Pinpoint the cell where the given text exists, returning its (X, Y) midpoint coordinate. 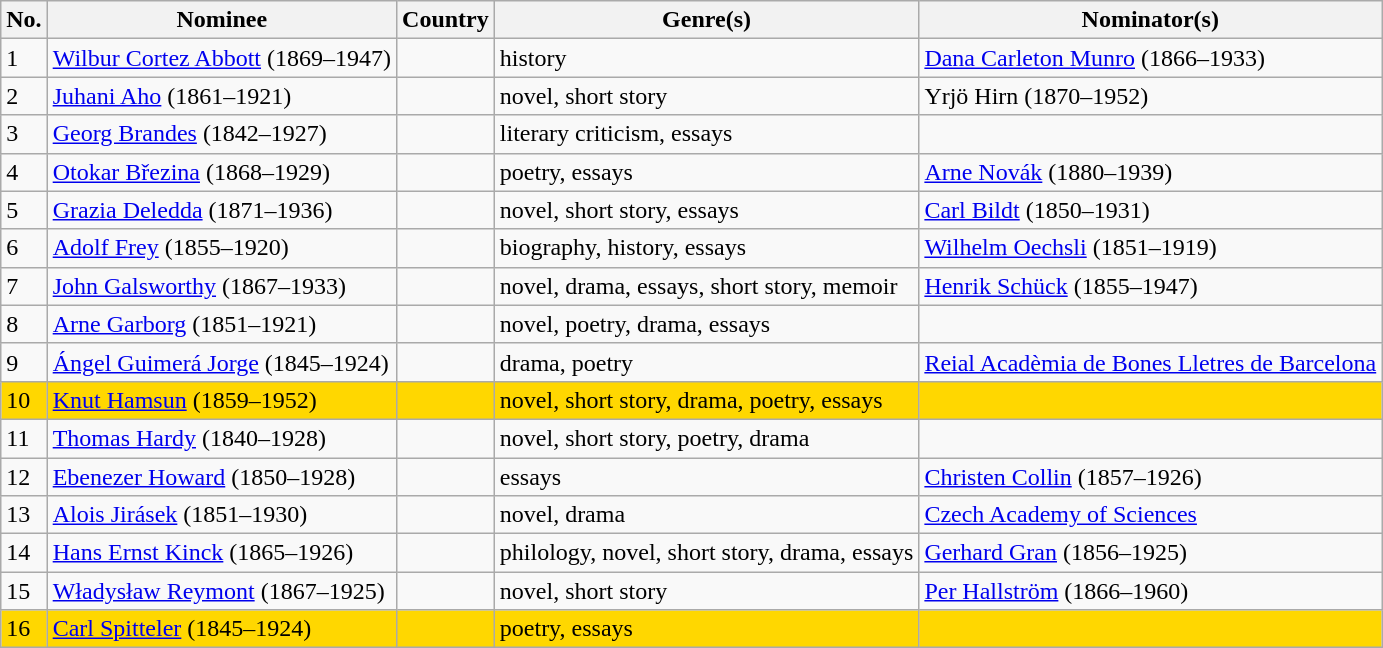
Country (446, 20)
Arne Novák (1880–1939) (1150, 172)
Juhani Aho (1861–1921) (222, 96)
Henrik Schück (1855–1947) (1150, 286)
Carl Spitteler (1845–1924) (222, 629)
10 (24, 400)
John Galsworthy (1867–1933) (222, 286)
Reial Acadèmia de Bones Lletres de Barcelona (1150, 362)
novel, drama, essays, short story, memoir (706, 286)
literary criticism, essays (706, 134)
novel, short story, essays (706, 210)
drama, poetry (706, 362)
12 (24, 477)
history (706, 58)
Christen Collin (1857–1926) (1150, 477)
Wilbur Cortez Abbott (1869–1947) (222, 58)
Hans Ernst Kinck (1865–1926) (222, 553)
4 (24, 172)
Nominee (222, 20)
1 (24, 58)
8 (24, 324)
philology, novel, short story, drama, essays (706, 553)
16 (24, 629)
Ebenezer Howard (1850–1928) (222, 477)
novel, poetry, drama, essays (706, 324)
biography, history, essays (706, 248)
Adolf Frey (1855–1920) (222, 248)
Otokar Březina (1868–1929) (222, 172)
Wilhelm Oechsli (1851–1919) (1150, 248)
Dana Carleton Munro (1866–1933) (1150, 58)
Yrjö Hirn (1870–1952) (1150, 96)
Genre(s) (706, 20)
Per Hallström (1866–1960) (1150, 591)
Grazia Deledda (1871–1936) (222, 210)
Georg Brandes (1842–1927) (222, 134)
Władysław Reymont (1867–1925) (222, 591)
5 (24, 210)
9 (24, 362)
15 (24, 591)
13 (24, 515)
novel, drama (706, 515)
6 (24, 248)
14 (24, 553)
Czech Academy of Sciences (1150, 515)
11 (24, 438)
Thomas Hardy (1840–1928) (222, 438)
Carl Bildt (1850–1931) (1150, 210)
Nominator(s) (1150, 20)
essays (706, 477)
novel, short story, poetry, drama (706, 438)
Ángel Guimerá Jorge (1845–1924) (222, 362)
Gerhard Gran (1856–1925) (1150, 553)
novel, short story, drama, poetry, essays (706, 400)
No. (24, 20)
2 (24, 96)
7 (24, 286)
Arne Garborg (1851–1921) (222, 324)
Knut Hamsun (1859–1952) (222, 400)
Alois Jirásek (1851–1930) (222, 515)
3 (24, 134)
